Provide the [X, Y] coordinate of the cell's center where the given text is located.  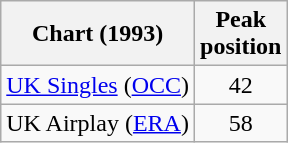
42 [241, 85]
Chart (1993) [98, 34]
UK Airplay (ERA) [98, 123]
UK Singles (OCC) [98, 85]
58 [241, 123]
Peakposition [241, 34]
